From the cell containing the given text, extract its center point as (X, Y) coordinate. 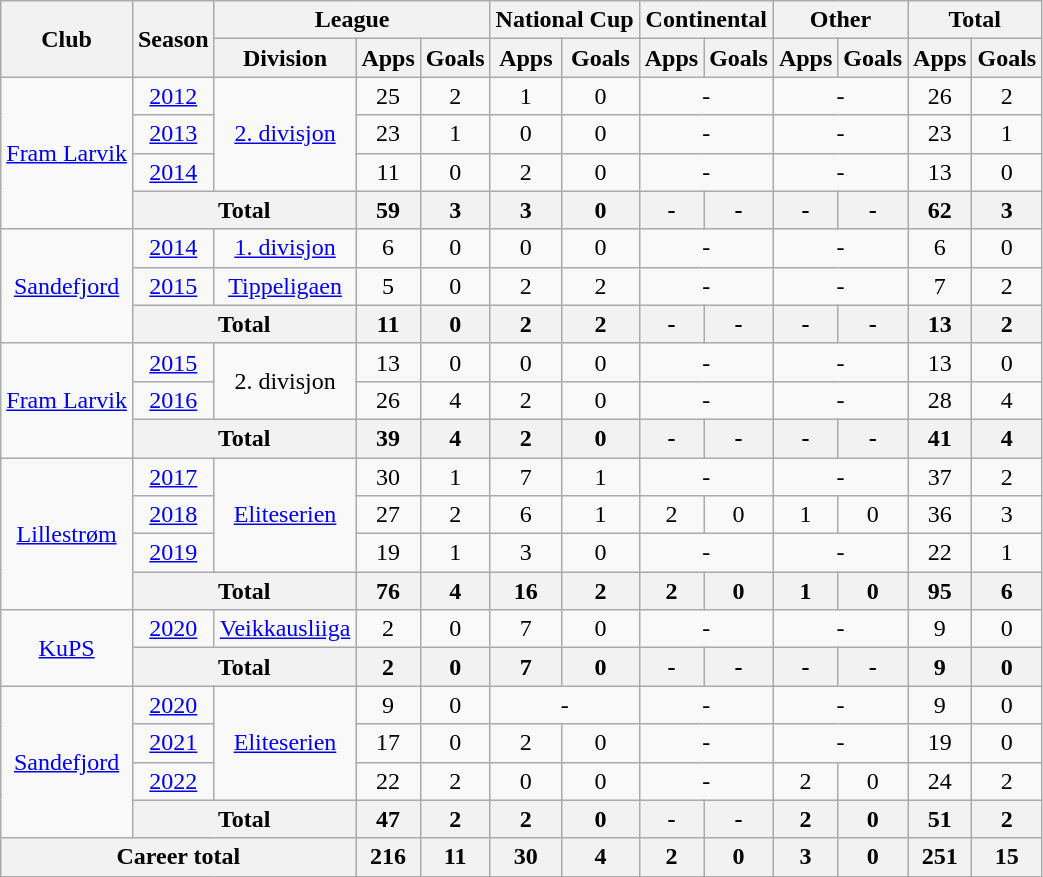
Other (840, 20)
15 (1007, 857)
Tippeligaen (285, 286)
5 (388, 286)
League (352, 20)
Veikkausliiga (285, 629)
36 (940, 515)
27 (388, 515)
Season (173, 39)
2019 (173, 553)
Career total (178, 857)
251 (940, 857)
KuPS (67, 648)
37 (940, 477)
62 (940, 210)
39 (388, 438)
Continental (706, 20)
216 (388, 857)
59 (388, 210)
17 (388, 743)
2022 (173, 781)
76 (388, 591)
2013 (173, 134)
47 (388, 819)
National Cup (564, 20)
41 (940, 438)
2016 (173, 400)
2017 (173, 477)
2021 (173, 743)
Lillestrøm (67, 534)
25 (388, 96)
2012 (173, 96)
Division (285, 58)
51 (940, 819)
95 (940, 591)
28 (940, 400)
Club (67, 39)
16 (526, 591)
1. divisjon (285, 248)
24 (940, 781)
2018 (173, 515)
